Output the [x, y] coordinate of the center of the cell containing the given text.  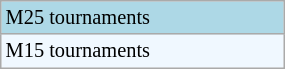
M15 tournaments [142, 51]
M25 tournaments [142, 17]
